Find where the given text appears and provide that cell's center as [x, y] coordinate. 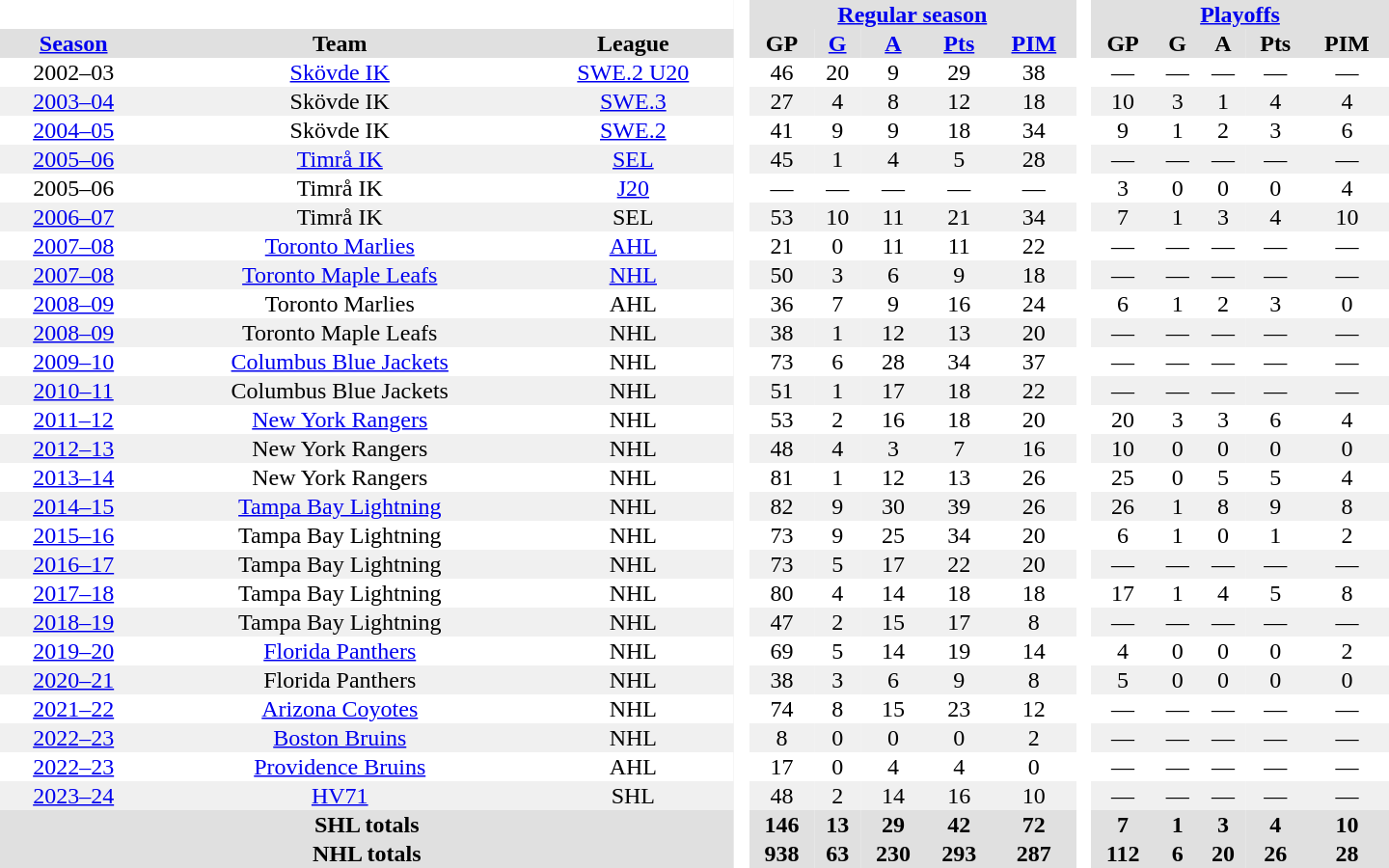
2018–19 [73, 622]
SWE.3 [633, 101]
2020–21 [73, 680]
146 [781, 825]
2021–22 [73, 709]
2023–24 [73, 796]
2015–16 [73, 535]
938 [781, 854]
SHL [633, 796]
112 [1123, 854]
27 [781, 101]
NHL totals [367, 854]
82 [781, 506]
287 [1034, 854]
23 [959, 709]
230 [893, 854]
293 [959, 854]
HV71 [340, 796]
36 [781, 304]
2002–03 [73, 72]
SWE.2 U20 [633, 72]
24 [1034, 304]
2004–05 [73, 130]
2010–11 [73, 391]
37 [1034, 362]
47 [781, 622]
69 [781, 651]
80 [781, 593]
2017–18 [73, 593]
74 [781, 709]
SWE.2 [633, 130]
30 [893, 506]
2012–13 [73, 448]
League [633, 43]
2019–20 [73, 651]
81 [781, 477]
Providence Bruins [340, 767]
2011–12 [73, 420]
39 [959, 506]
72 [1034, 825]
Season [73, 43]
19 [959, 651]
2014–15 [73, 506]
41 [781, 130]
42 [959, 825]
2009–10 [73, 362]
2013–14 [73, 477]
2016–17 [73, 564]
46 [781, 72]
2003–04 [73, 101]
Playoffs [1240, 14]
Team [340, 43]
2006–07 [73, 217]
45 [781, 159]
Boston Bruins [340, 738]
Regular season [912, 14]
51 [781, 391]
63 [837, 854]
Arizona Coyotes [340, 709]
J20 [633, 188]
50 [781, 275]
SHL totals [367, 825]
